Identify which cell holds the provided text, then report its (X, Y) central coordinate. 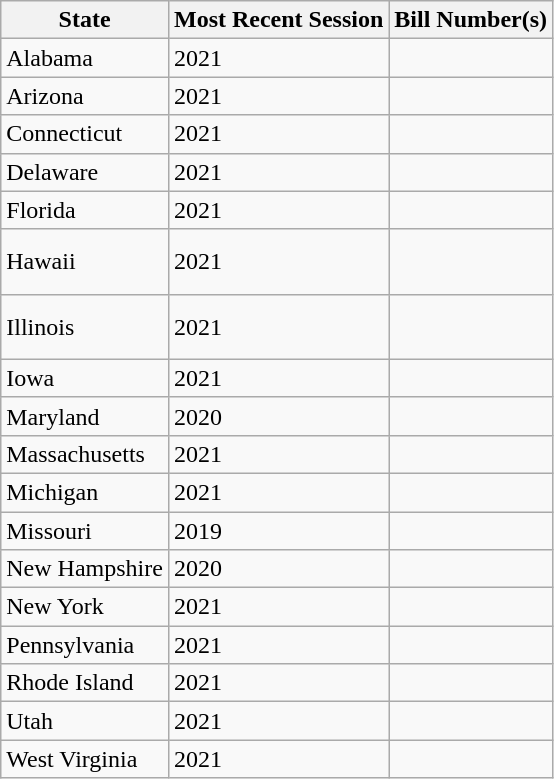
Iowa (85, 378)
Arizona (85, 96)
Massachusetts (85, 454)
New Hampshire (85, 569)
Hawaii (85, 262)
Illinois (85, 326)
West Virginia (85, 759)
Most Recent Session (278, 20)
Michigan (85, 492)
Bill Number(s) (471, 20)
Utah (85, 721)
2019 (278, 531)
Rhode Island (85, 683)
Maryland (85, 416)
New York (85, 607)
State (85, 20)
Alabama (85, 58)
Delaware (85, 172)
Florida (85, 210)
Connecticut (85, 134)
Pennsylvania (85, 645)
Missouri (85, 531)
